Determine the [X, Y] coordinate at the center of the cell enclosing the given text.  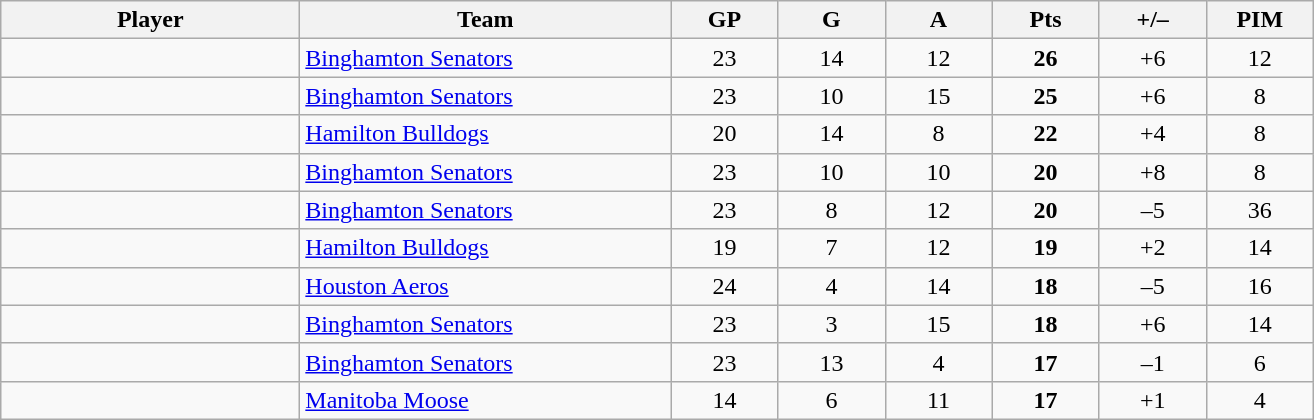
A [938, 20]
Houston Aeros [486, 286]
22 [1046, 134]
16 [1260, 286]
36 [1260, 210]
G [832, 20]
7 [832, 248]
3 [832, 324]
+4 [1152, 134]
+/– [1152, 20]
Manitoba Moose [486, 400]
+2 [1152, 248]
PIM [1260, 20]
Team [486, 20]
GP [724, 20]
26 [1046, 58]
24 [724, 286]
–1 [1152, 362]
+8 [1152, 172]
Player [150, 20]
13 [832, 362]
25 [1046, 96]
+1 [1152, 400]
Pts [1046, 20]
11 [938, 400]
